Return the [X, Y] coordinate for the center point of the cell that contains the specified text.  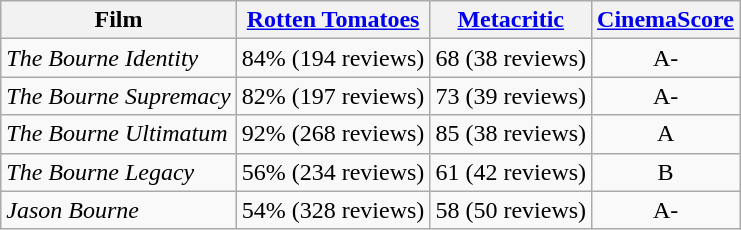
Rotten Tomatoes [333, 20]
The Bourne Supremacy [118, 96]
54% (328 reviews) [333, 210]
68 (38 reviews) [511, 58]
B [666, 172]
73 (39 reviews) [511, 96]
85 (38 reviews) [511, 134]
A [666, 134]
Jason Bourne [118, 210]
The Bourne Legacy [118, 172]
61 (42 reviews) [511, 172]
The Bourne Ultimatum [118, 134]
56% (234 reviews) [333, 172]
92% (268 reviews) [333, 134]
Metacritic [511, 20]
CinemaScore [666, 20]
The Bourne Identity [118, 58]
84% (194 reviews) [333, 58]
58 (50 reviews) [511, 210]
82% (197 reviews) [333, 96]
Film [118, 20]
